Extract the [X, Y] coordinate from the center of the cell holding the provided text.  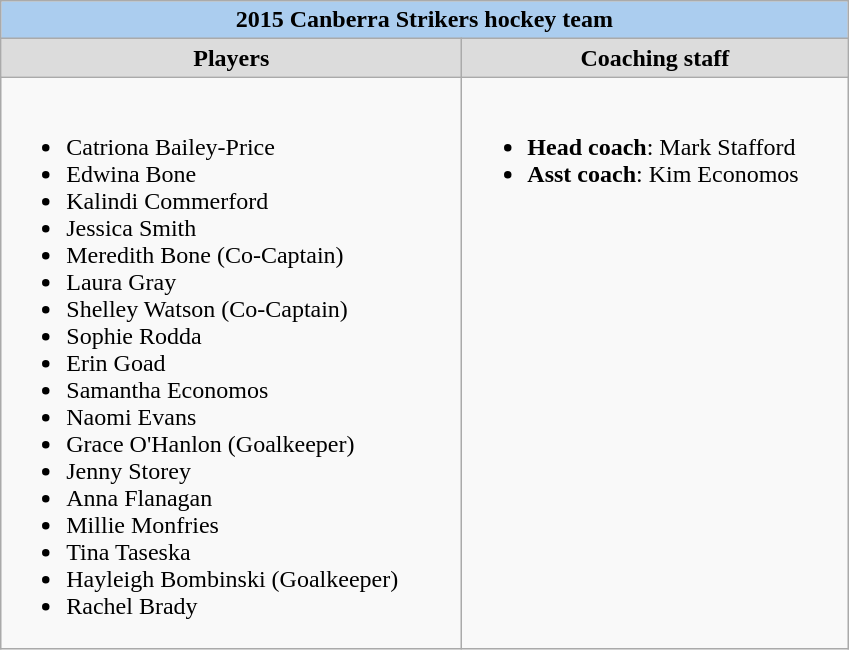
Players [232, 58]
Head coach: Mark StaffordAsst coach: Kim Economos [655, 363]
2015 Canberra Strikers hockey team [424, 20]
Coaching staff [655, 58]
